For the text-containing cell, return its midpoint in [X, Y] coordinate format. 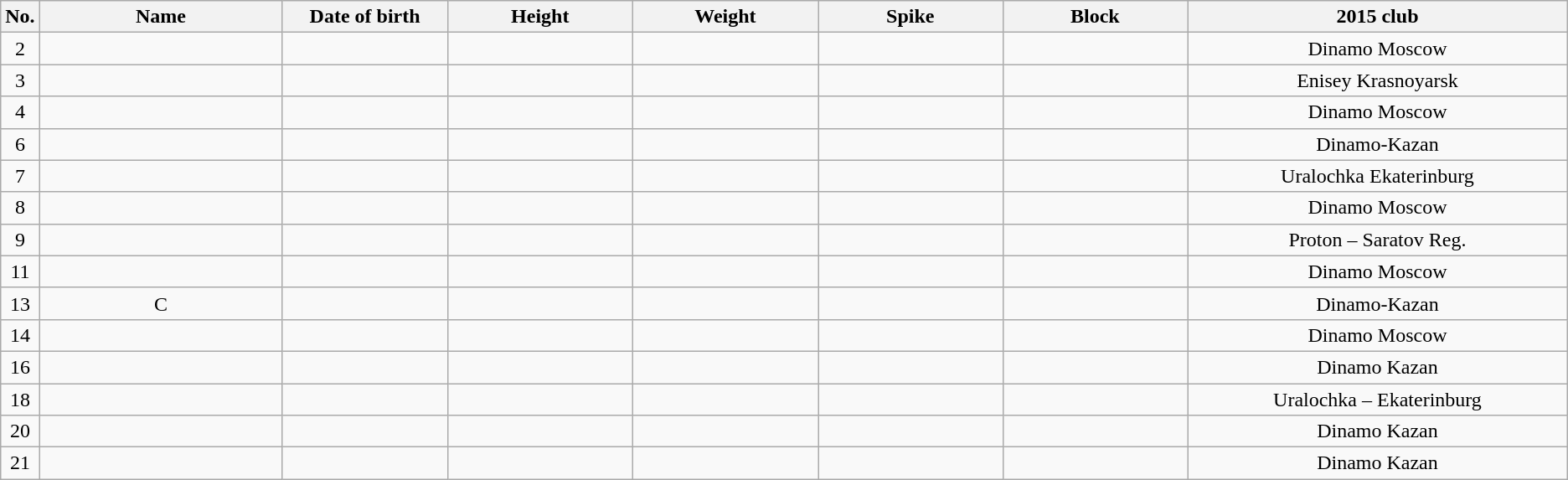
7 [20, 176]
Name [161, 17]
16 [20, 367]
Uralochka Ekaterinburg [1378, 176]
No. [20, 17]
2 [20, 49]
3 [20, 80]
6 [20, 144]
13 [20, 303]
Enisey Krasnoyarsk [1378, 80]
Height [539, 17]
20 [20, 431]
2015 club [1378, 17]
Weight [725, 17]
9 [20, 240]
Date of birth [365, 17]
Spike [910, 17]
Uralochka – Ekaterinburg [1378, 400]
8 [20, 208]
21 [20, 463]
Block [1096, 17]
C [161, 303]
Proton – Saratov Reg. [1378, 240]
18 [20, 400]
11 [20, 271]
14 [20, 335]
4 [20, 112]
